Identify which cell holds the provided text, then report its [x, y] central coordinate. 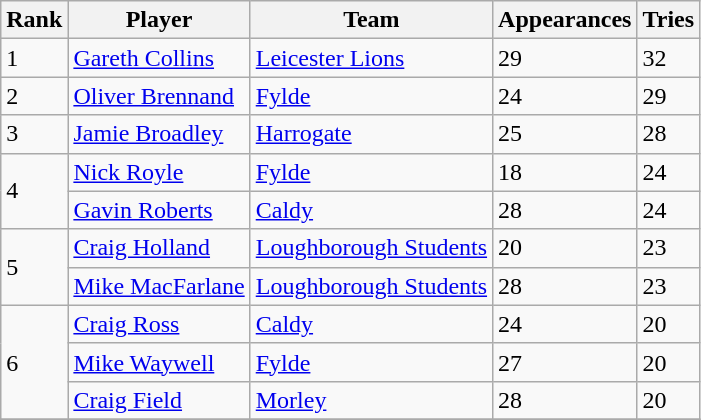
Jamie Broadley [159, 134]
Leicester Lions [371, 58]
Gavin Roberts [159, 210]
32 [668, 58]
Mike MacFarlane [159, 286]
Appearances [565, 20]
Oliver Brennand [159, 96]
Craig Holland [159, 248]
Mike Waywell [159, 362]
Rank [34, 20]
2 [34, 96]
Nick Royle [159, 172]
Harrogate [371, 134]
Player [159, 20]
Morley [371, 400]
6 [34, 362]
Team [371, 20]
18 [565, 172]
Craig Field [159, 400]
27 [565, 362]
4 [34, 191]
3 [34, 134]
25 [565, 134]
Craig Ross [159, 324]
Tries [668, 20]
1 [34, 58]
Gareth Collins [159, 58]
5 [34, 267]
